Output the (x, y) coordinate of the center of the cell containing the given text.  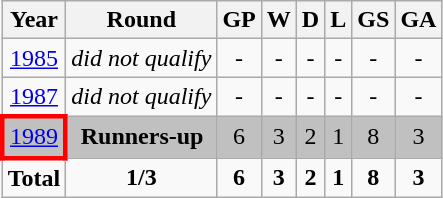
1987 (34, 97)
GP (239, 20)
1/3 (142, 178)
D (310, 20)
GS (374, 20)
1985 (34, 58)
Runners-up (142, 136)
W (278, 20)
GA (418, 20)
Round (142, 20)
Year (34, 20)
Total (34, 178)
1989 (34, 136)
L (338, 20)
